Detect which cell encompasses the target text, then output its [x, y] center coordinate. 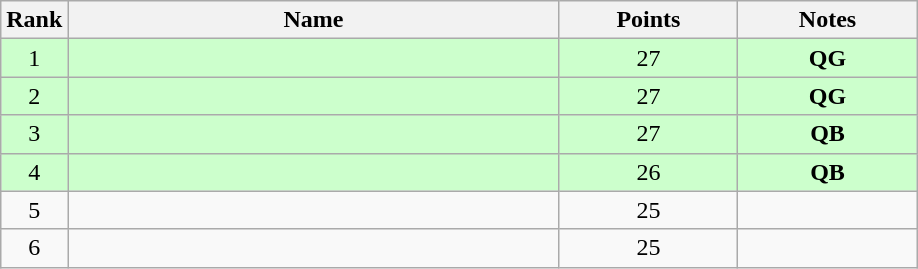
1 [34, 58]
Points [648, 20]
Notes [828, 20]
4 [34, 172]
26 [648, 172]
Rank [34, 20]
3 [34, 134]
2 [34, 96]
5 [34, 210]
6 [34, 248]
Name [314, 20]
